Scan for the cell matching the given text and deliver its [X, Y] coordinate at center. 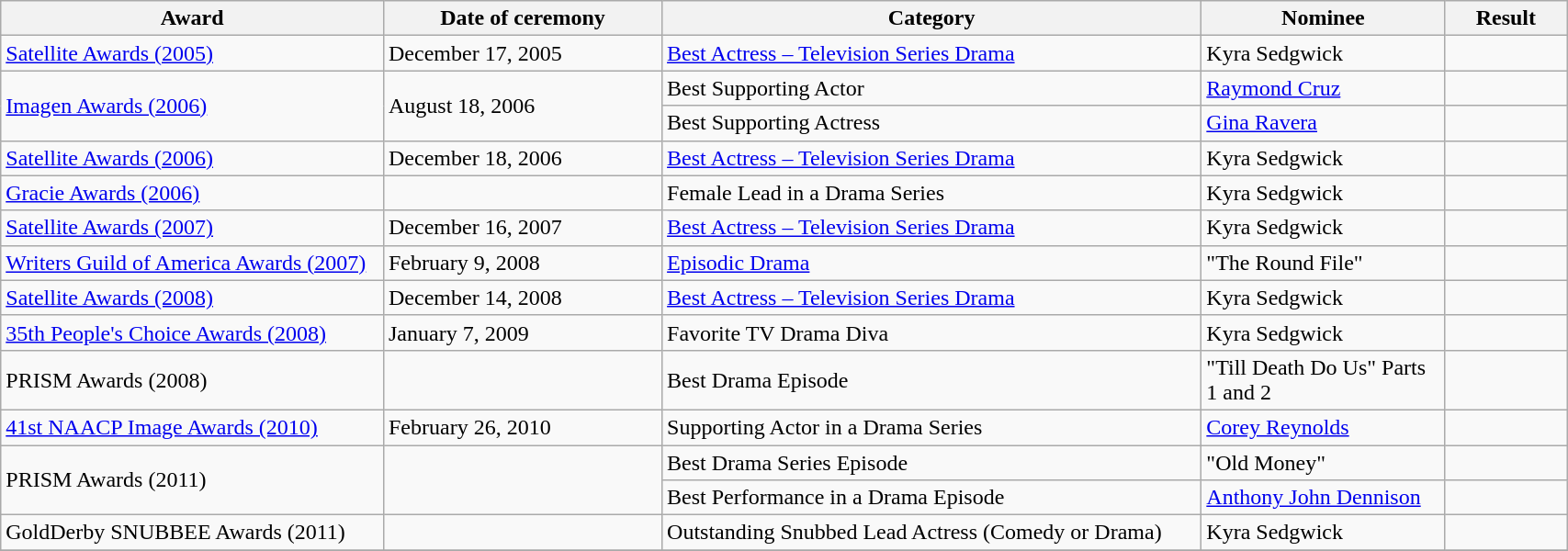
Best Drama Series Episode [931, 462]
Best Supporting Actress [931, 123]
February 26, 2010 [522, 427]
Date of ceremony [522, 18]
Imagen Awards (2006) [193, 106]
Anthony John Dennison [1323, 498]
Award [193, 18]
Writers Guild of America Awards (2007) [193, 263]
Supporting Actor in a Drama Series [931, 427]
"Old Money" [1323, 462]
Gracie Awards (2006) [193, 193]
Outstanding Snubbed Lead Actress (Comedy or Drama) [931, 533]
Corey Reynolds [1323, 427]
August 18, 2006 [522, 106]
December 14, 2008 [522, 298]
Result [1506, 18]
Favorite TV Drama Diva [931, 332]
January 7, 2009 [522, 332]
Gina Ravera [1323, 123]
Nominee [1323, 18]
Satellite Awards (2006) [193, 158]
Raymond Cruz [1323, 88]
"Till Death Do Us" Parts 1 and 2 [1323, 380]
Satellite Awards (2005) [193, 53]
Best Drama Episode [931, 380]
February 9, 2008 [522, 263]
December 17, 2005 [522, 53]
Episodic Drama [931, 263]
PRISM Awards (2008) [193, 380]
PRISM Awards (2011) [193, 479]
Best Supporting Actor [931, 88]
Category [931, 18]
"The Round File" [1323, 263]
GoldDerby SNUBBEE Awards (2011) [193, 533]
Satellite Awards (2007) [193, 228]
41st NAACP Image Awards (2010) [193, 427]
Female Lead in a Drama Series [931, 193]
Satellite Awards (2008) [193, 298]
35th People's Choice Awards (2008) [193, 332]
December 18, 2006 [522, 158]
Best Performance in a Drama Episode [931, 498]
December 16, 2007 [522, 228]
